Determine the (X, Y) coordinate at the center of the cell enclosing the given text.  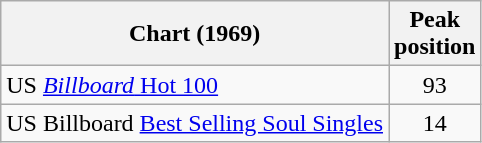
93 (435, 85)
14 (435, 123)
Peakposition (435, 34)
Chart (1969) (195, 34)
US Billboard Best Selling Soul Singles (195, 123)
US Billboard Hot 100 (195, 85)
